Capture the cell that displays the provided text and extract its [x, y] central coordinate. 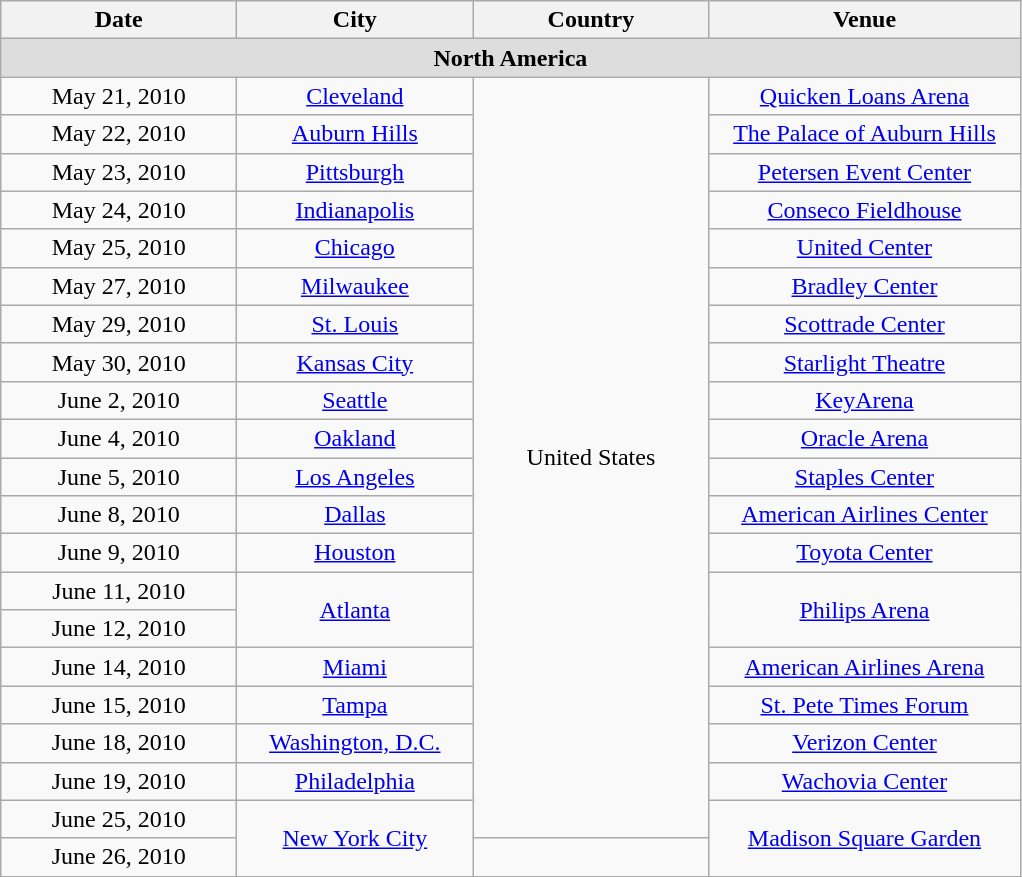
Staples Center [864, 477]
Conseco Fieldhouse [864, 210]
May 30, 2010 [119, 362]
Starlight Theatre [864, 362]
June 12, 2010 [119, 629]
Atlanta [355, 610]
June 5, 2010 [119, 477]
Verizon Center [864, 743]
June 15, 2010 [119, 705]
June 11, 2010 [119, 591]
Philips Arena [864, 610]
May 22, 2010 [119, 134]
Miami [355, 667]
May 23, 2010 [119, 172]
Venue [864, 20]
Philadelphia [355, 781]
June 26, 2010 [119, 857]
June 2, 2010 [119, 400]
Los Angeles [355, 477]
American Airlines Arena [864, 667]
Cleveland [355, 96]
June 9, 2010 [119, 553]
Toyota Center [864, 553]
May 29, 2010 [119, 324]
Madison Square Garden [864, 838]
St. Louis [355, 324]
May 27, 2010 [119, 286]
American Airlines Center [864, 515]
Houston [355, 553]
Dallas [355, 515]
Petersen Event Center [864, 172]
Milwaukee [355, 286]
Wachovia Center [864, 781]
June 18, 2010 [119, 743]
United States [591, 458]
Date [119, 20]
June 4, 2010 [119, 438]
Pittsburgh [355, 172]
KeyArena [864, 400]
June 8, 2010 [119, 515]
Seattle [355, 400]
Oakland [355, 438]
Scottrade Center [864, 324]
Tampa [355, 705]
New York City [355, 838]
May 25, 2010 [119, 248]
Quicken Loans Arena [864, 96]
June 25, 2010 [119, 819]
North America [510, 58]
Auburn Hills [355, 134]
Bradley Center [864, 286]
June 14, 2010 [119, 667]
Oracle Arena [864, 438]
Chicago [355, 248]
June 19, 2010 [119, 781]
May 24, 2010 [119, 210]
May 21, 2010 [119, 96]
United Center [864, 248]
City [355, 20]
Country [591, 20]
The Palace of Auburn Hills [864, 134]
St. Pete Times Forum [864, 705]
Kansas City [355, 362]
Indianapolis [355, 210]
Washington, D.C. [355, 743]
